Capture the cell that displays the provided text and extract its (X, Y) central coordinate. 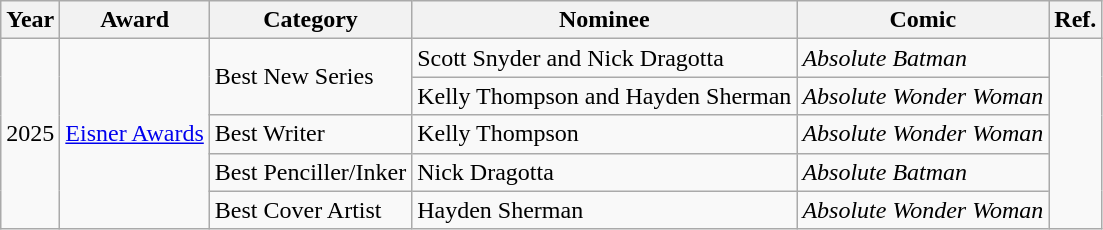
Best New Series (310, 77)
Best Cover Artist (310, 210)
Kelly Thompson and Hayden Sherman (604, 96)
Eisner Awards (135, 134)
Category (310, 20)
2025 (30, 134)
Best Writer (310, 134)
Nick Dragotta (604, 172)
Best Penciller/Inker (310, 172)
Comic (923, 20)
Scott Snyder and Nick Dragotta (604, 58)
Ref. (1076, 20)
Hayden Sherman (604, 210)
Award (135, 20)
Kelly Thompson (604, 134)
Nominee (604, 20)
Year (30, 20)
